Identify which cell holds the provided text, then report its [x, y] central coordinate. 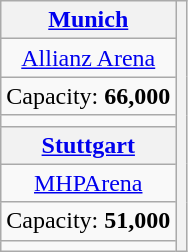
Capacity: 66,000 [88, 96]
Capacity: 51,000 [88, 221]
MHPArena [88, 183]
Munich [88, 20]
Stuttgart [88, 145]
Allianz Arena [88, 58]
